Find where the given text appears and provide that cell's center as (X, Y) coordinate. 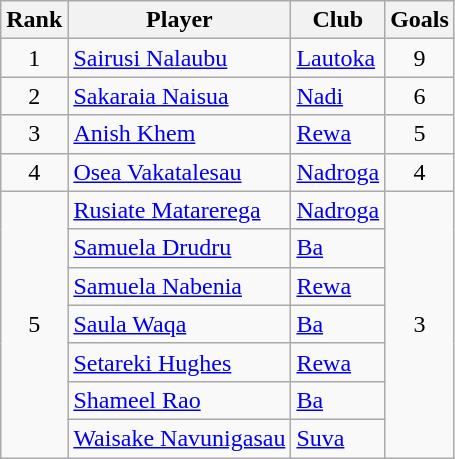
1 (34, 58)
Rank (34, 20)
Anish Khem (180, 134)
9 (420, 58)
Shameel Rao (180, 400)
Club (338, 20)
Waisake Navunigasau (180, 438)
Sakaraia Naisua (180, 96)
Saula Waqa (180, 324)
Goals (420, 20)
Player (180, 20)
Samuela Nabenia (180, 286)
Setareki Hughes (180, 362)
Nadi (338, 96)
Osea Vakatalesau (180, 172)
Lautoka (338, 58)
Sairusi Nalaubu (180, 58)
2 (34, 96)
Suva (338, 438)
Rusiate Matarerega (180, 210)
Samuela Drudru (180, 248)
6 (420, 96)
